Find where the given text appears and provide that cell's center as [x, y] coordinate. 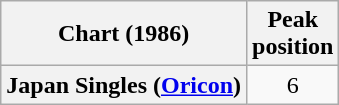
Peakposition [293, 34]
Japan Singles (Oricon) [124, 85]
6 [293, 85]
Chart (1986) [124, 34]
